Find where the given text appears and provide that cell's center as [x, y] coordinate. 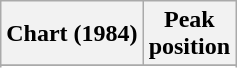
Peakposition [189, 34]
Chart (1984) [72, 34]
